Find where the given text appears and provide that cell's center as [X, Y] coordinate. 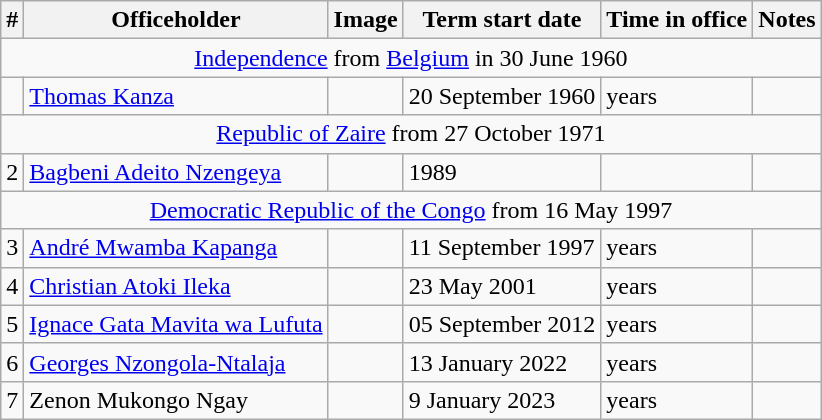
Thomas Kanza [176, 96]
Term start date [502, 20]
Independence from Belgium in 30 June 1960 [411, 58]
9 January 2023 [502, 400]
23 May 2001 [502, 286]
# [12, 20]
20 September 1960 [502, 96]
2 [12, 172]
Image [366, 20]
1989 [502, 172]
5 [12, 324]
Bagbeni Adeito Nzengeya [176, 172]
Officeholder [176, 20]
4 [12, 286]
Democratic Republic of the Congo from 16 May 1997 [411, 210]
13 January 2022 [502, 362]
3 [12, 248]
Time in office [677, 20]
7 [12, 400]
05 September 2012 [502, 324]
Ignace Gata Mavita wa Lufuta [176, 324]
6 [12, 362]
11 September 1997 [502, 248]
Christian Atoki Ileka [176, 286]
Republic of Zaire from 27 October 1971 [411, 134]
Notes [787, 20]
André Mwamba Kapanga [176, 248]
Zenon Mukongo Ngay [176, 400]
Georges Nzongola-Ntalaja [176, 362]
